Return (X, Y) of the center of cell containing provided text 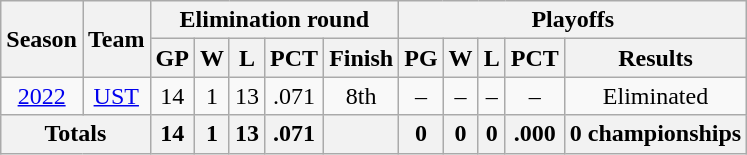
PG (421, 58)
GP (172, 58)
Eliminated (655, 96)
UST (116, 96)
.000 (534, 134)
0 championships (655, 134)
Playoffs (573, 20)
Results (655, 58)
Season (42, 39)
2022 (42, 96)
Finish (362, 58)
8th (362, 96)
Team (116, 39)
Elimination round (274, 20)
Totals (76, 134)
